Return [X, Y] of the center of cell containing provided text 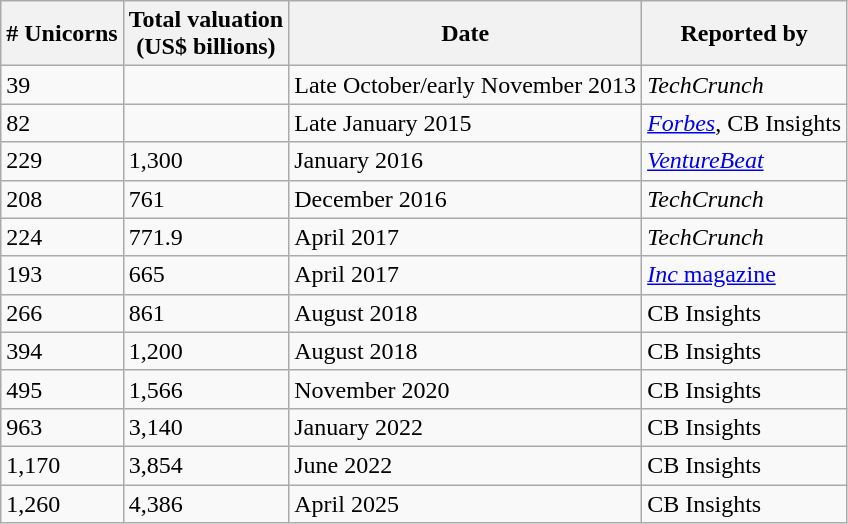
1,200 [206, 351]
Forbes, CB Insights [744, 123]
224 [62, 237]
266 [62, 313]
November 2020 [466, 389]
39 [62, 85]
665 [206, 275]
82 [62, 123]
January 2016 [466, 161]
963 [62, 427]
761 [206, 199]
1,566 [206, 389]
January 2022 [466, 427]
Date [466, 34]
Total valuation(US$ billions) [206, 34]
1,170 [62, 465]
771.9 [206, 237]
208 [62, 199]
June 2022 [466, 465]
193 [62, 275]
Late January 2015 [466, 123]
861 [206, 313]
Reported by [744, 34]
3,140 [206, 427]
# Unicorns [62, 34]
April 2025 [466, 503]
229 [62, 161]
3,854 [206, 465]
VentureBeat [744, 161]
1,260 [62, 503]
495 [62, 389]
1,300 [206, 161]
Late October/early November 2013 [466, 85]
Inc magazine [744, 275]
4,386 [206, 503]
December 2016 [466, 199]
394 [62, 351]
